For the text-containing cell, return its midpoint in [X, Y] coordinate format. 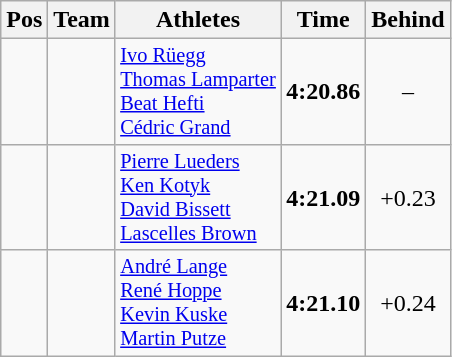
Pos [24, 20]
Time [324, 20]
+0.23 [408, 197]
Pierre LuedersKen KotykDavid BissettLascelles Brown [198, 197]
Ivo RüeggThomas LamparterBeat HeftiCédric Grand [198, 92]
4:21.10 [324, 303]
4:21.09 [324, 197]
André LangeRené HoppeKevin KuskeMartin Putze [198, 303]
Athletes [198, 20]
4:20.86 [324, 92]
+0.24 [408, 303]
Behind [408, 20]
Team [82, 20]
– [408, 92]
